Provide the [X, Y] coordinate of the cell's center where the given text is located.  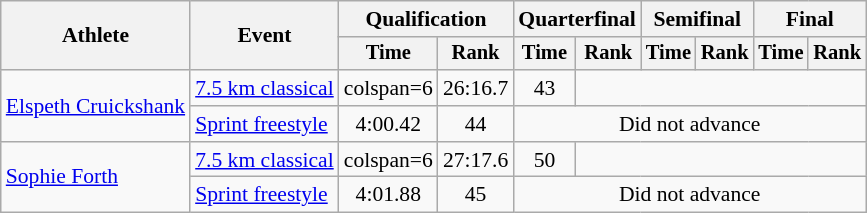
Qualification [426, 19]
Final [809, 19]
45 [476, 195]
Sophie Forth [96, 178]
Event [264, 36]
Quarterfinal [577, 19]
50 [544, 160]
Semifinal [697, 19]
43 [544, 88]
Elspeth Cruickshank [96, 106]
4:01.88 [388, 195]
44 [476, 124]
4:00.42 [388, 124]
26:16.7 [476, 88]
Athlete [96, 36]
27:17.6 [476, 160]
